From the cell containing the given text, extract its center point as (X, Y) coordinate. 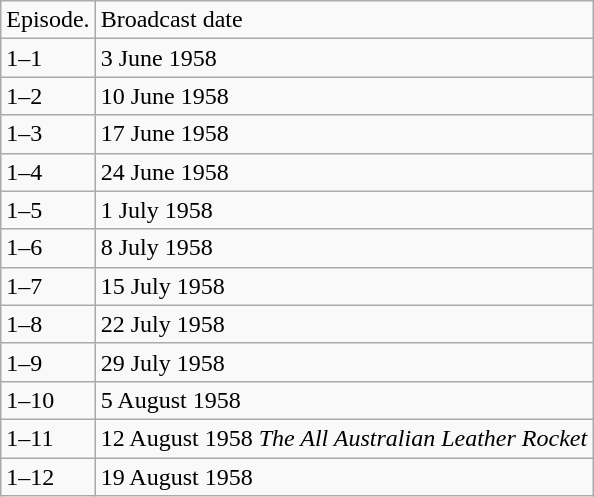
1 July 1958 (344, 210)
10 June 1958 (344, 96)
24 June 1958 (344, 172)
3 June 1958 (344, 58)
1–10 (48, 400)
1–7 (48, 286)
1–2 (48, 96)
1–6 (48, 248)
22 July 1958 (344, 324)
1–12 (48, 477)
29 July 1958 (344, 362)
19 August 1958 (344, 477)
15 July 1958 (344, 286)
1–3 (48, 134)
12 August 1958 The All Australian Leather Rocket (344, 438)
Episode. (48, 20)
8 July 1958 (344, 248)
1–4 (48, 172)
1–8 (48, 324)
Broadcast date (344, 20)
1–1 (48, 58)
17 June 1958 (344, 134)
1–11 (48, 438)
1–5 (48, 210)
5 August 1958 (344, 400)
1–9 (48, 362)
